Search for the cell housing the specified text and yield its [X, Y] center coordinate. 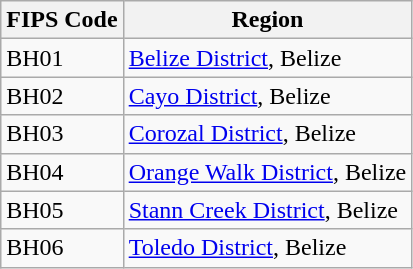
BH05 [62, 210]
Toledo District, Belize [268, 248]
Stann Creek District, Belize [268, 210]
Region [268, 20]
BH02 [62, 96]
Orange Walk District, Belize [268, 172]
Belize District, Belize [268, 58]
Corozal District, Belize [268, 134]
FIPS Code [62, 20]
BH03 [62, 134]
BH04 [62, 172]
Cayo District, Belize [268, 96]
BH06 [62, 248]
BH01 [62, 58]
